Determine the [x, y] coordinate at the center of the cell enclosing the given text.  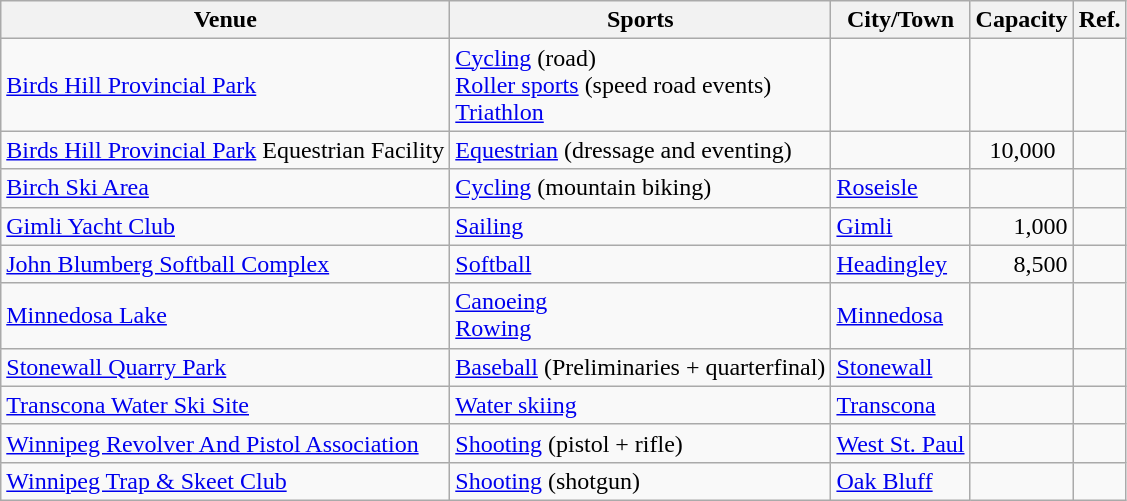
Sailing [640, 226]
West St. Paul [900, 443]
8,500 [1022, 264]
Venue [226, 20]
Stonewall [900, 367]
Roseisle [900, 188]
Birds Hill Provincial Park [226, 85]
Minnedosa Lake [226, 316]
1,000 [1022, 226]
City/Town [900, 20]
Cycling (road)Roller sports (speed road events)Triathlon [640, 85]
Oak Bluff [900, 481]
Gimli Yacht Club [226, 226]
Winnipeg Revolver And Pistol Association [226, 443]
Shooting (pistol + rifle) [640, 443]
Winnipeg Trap & Skeet Club [226, 481]
Minnedosa [900, 316]
John Blumberg Softball Complex [226, 264]
Ref. [1100, 20]
Water skiing [640, 405]
Birds Hill Provincial Park Equestrian Facility [226, 150]
Cycling (mountain biking) [640, 188]
Headingley [900, 264]
Gimli [900, 226]
Stonewall Quarry Park [226, 367]
Transcona [900, 405]
10,000 [1022, 150]
Equestrian (dressage and eventing) [640, 150]
Baseball (Preliminaries + quarterfinal) [640, 367]
Birch Ski Area [226, 188]
Sports [640, 20]
Transcona Water Ski Site [226, 405]
Softball [640, 264]
Shooting (shotgun) [640, 481]
Capacity [1022, 20]
CanoeingRowing [640, 316]
